Identify which cell holds the provided text, then report its (X, Y) central coordinate. 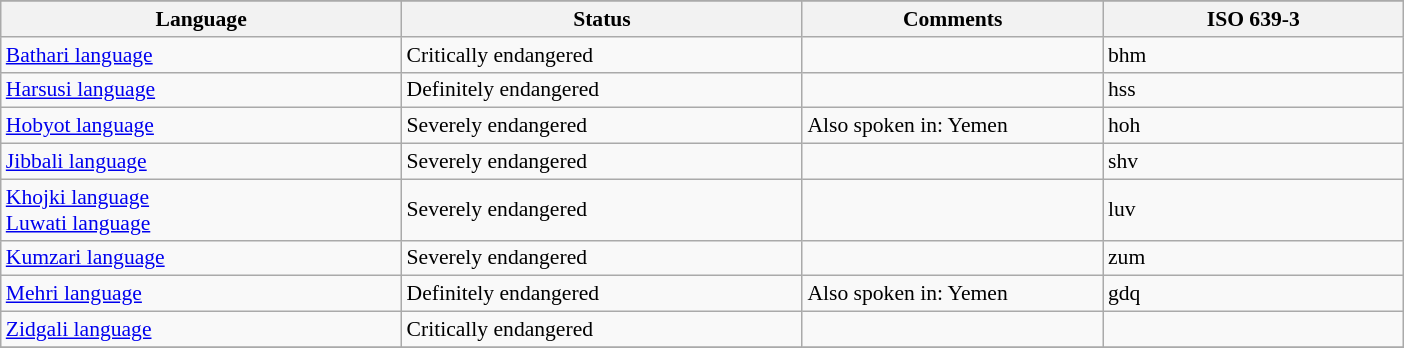
Khojki languageLuwati language (202, 210)
Kumzari language (202, 258)
Status (602, 19)
hoh (1254, 126)
Harsusi language (202, 90)
luv (1254, 210)
ISO 639-3 (1254, 19)
Jibbali language (202, 162)
Bathari language (202, 55)
zum (1254, 258)
bhm (1254, 55)
hss (1254, 90)
shv (1254, 162)
gdq (1254, 294)
Language (202, 19)
Hobyot language (202, 126)
Comments (952, 19)
Mehri language (202, 294)
Zidgali language (202, 330)
